Capture the cell that displays the provided text and extract its [X, Y] central coordinate. 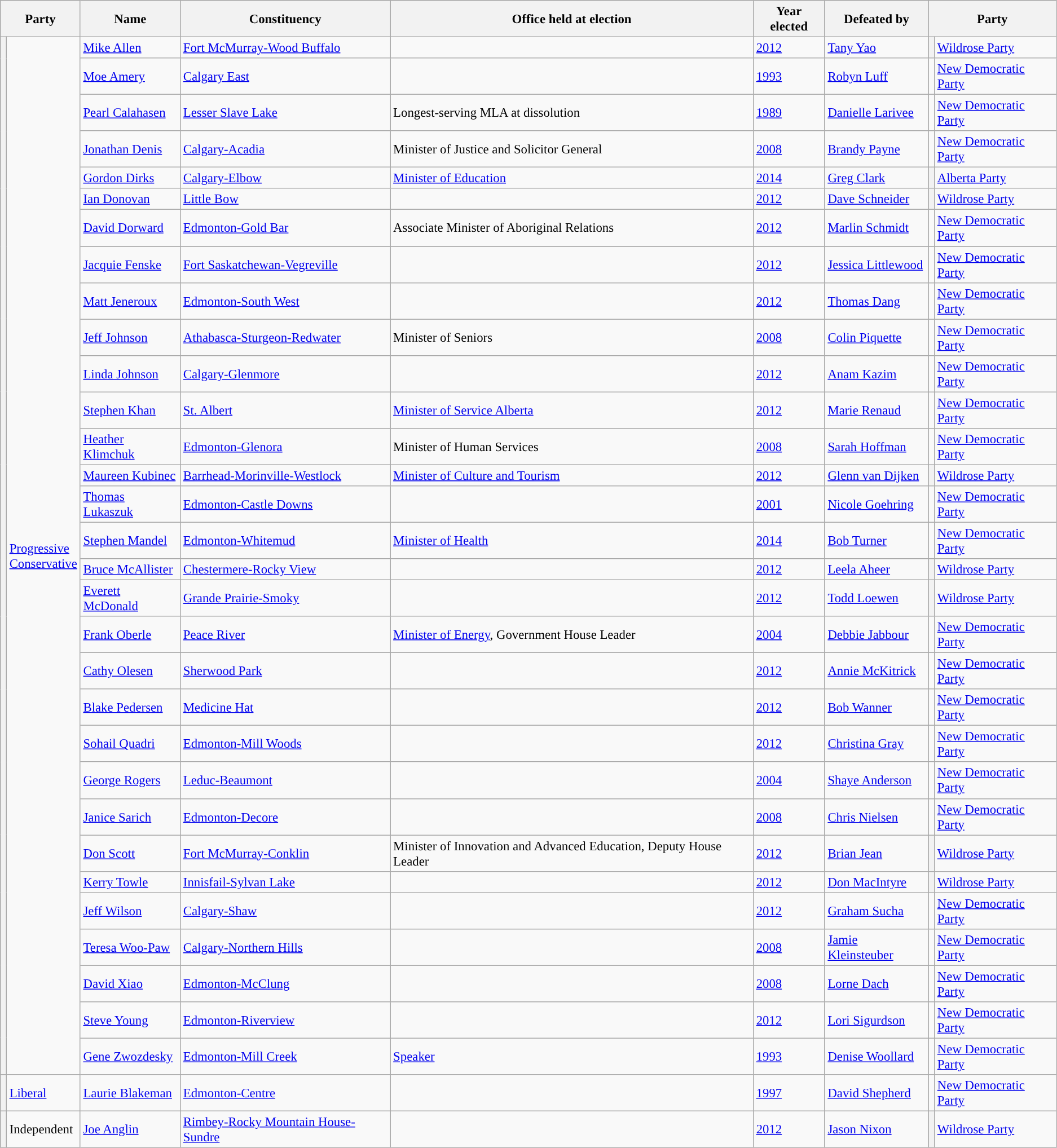
Little Bow [285, 199]
Frank Oberle [130, 635]
Jessica Littlewood [877, 265]
Edmonton-Castle Downs [285, 504]
Alberta Party [996, 178]
Graham Sucha [877, 911]
Matt Jeneroux [130, 301]
Edmonton-South West [285, 301]
Name [130, 19]
Bob Turner [877, 540]
Independent [43, 1130]
Edmonton-McClung [285, 983]
Edmonton-Riverview [285, 1021]
Minister of Service Alberta [572, 410]
Minister of Health [572, 540]
Leela Aheer [877, 569]
Anam Kazim [877, 373]
Lesser Slave Lake [285, 113]
Fort Saskatchewan-Vegreville [285, 265]
Annie McKitrick [877, 671]
Mike Allen [130, 48]
Fort McMurray-Conklin [285, 854]
Edmonton-Mill Woods [285, 744]
Ian Donovan [130, 199]
Minister of Justice and Solicitor General [572, 149]
St. Albert [285, 410]
Innisfail-Sylvan Lake [285, 882]
Marlin Schmidt [877, 228]
Barrhead-Morinville-Westlock [285, 475]
Brandy Payne [877, 149]
Glenn van Dijken [877, 475]
Minister of Innovation and Advanced Education, Deputy House Leader [572, 854]
Calgary-Northern Hills [285, 947]
Gordon Dirks [130, 178]
Laurie Blakeman [130, 1093]
Denise Woollard [877, 1057]
Jamie Kleinsteuber [877, 947]
Liberal [43, 1093]
Joe Anglin [130, 1130]
Longest-serving MLA at dissolution [572, 113]
Leduc-Beaumont [285, 780]
1989 [789, 113]
Sarah Hoffman [877, 447]
Minister of Seniors [572, 337]
Everett McDonald [130, 599]
Constituency [285, 19]
Debbie Jabbour [877, 635]
Marie Renaud [877, 410]
Minister of Culture and Tourism [572, 475]
Maureen Kubinec [130, 475]
Brian Jean [877, 854]
Defeated by [877, 19]
Edmonton-Decore [285, 816]
Sherwood Park [285, 671]
Minister of Education [572, 178]
David Shepherd [877, 1093]
Blake Pedersen [130, 707]
Robyn Luff [877, 77]
Chestermere-Rocky View [285, 569]
Jason Nixon [877, 1130]
Steve Young [130, 1021]
Gene Zwozdesky [130, 1057]
Year elected [789, 19]
Grande Prairie-Smoky [285, 599]
Edmonton-Whitemud [285, 540]
ProgressiveConservative [43, 556]
Associate Minister of Aboriginal Relations [572, 228]
Todd Loewen [877, 599]
Thomas Dang [877, 301]
Edmonton-Gold Bar [285, 228]
Edmonton-Glenora [285, 447]
1997 [789, 1093]
Dave Schneider [877, 199]
Heather Klimchuk [130, 447]
Peace River [285, 635]
Colin Piquette [877, 337]
George Rogers [130, 780]
David Xiao [130, 983]
Chris Nielsen [877, 816]
Calgary-Shaw [285, 911]
Pearl Calahasen [130, 113]
Calgary-Acadia [285, 149]
Jeff Johnson [130, 337]
Thomas Lukaszuk [130, 504]
Edmonton-Centre [285, 1093]
Lori Sigurdson [877, 1021]
Bob Wanner [877, 707]
Tany Yao [877, 48]
Rimbey-Rocky Mountain House-Sundre [285, 1130]
Shaye Anderson [877, 780]
2001 [789, 504]
Minister of Energy, Government House Leader [572, 635]
Medicine Hat [285, 707]
Greg Clark [877, 178]
Calgary East [285, 77]
Cathy Olesen [130, 671]
Teresa Woo-Paw [130, 947]
Danielle Larivee [877, 113]
Don Scott [130, 854]
Edmonton-Mill Creek [285, 1057]
Christina Gray [877, 744]
Athabasca-Sturgeon-Redwater [285, 337]
David Dorward [130, 228]
Jacquie Fenske [130, 265]
Janice Sarich [130, 816]
Minister of Human Services [572, 447]
Stephen Khan [130, 410]
Office held at election [572, 19]
Calgary-Glenmore [285, 373]
Kerry Towle [130, 882]
Jeff Wilson [130, 911]
Jonathan Denis [130, 149]
Sohail Quadri [130, 744]
Linda Johnson [130, 373]
Nicole Goehring [877, 504]
Moe Amery [130, 77]
Don MacIntyre [877, 882]
Calgary-Elbow [285, 178]
Stephen Mandel [130, 540]
Fort McMurray-Wood Buffalo [285, 48]
Speaker [572, 1057]
Bruce McAllister [130, 569]
Lorne Dach [877, 983]
